Return [x, y] of the center of cell containing provided text 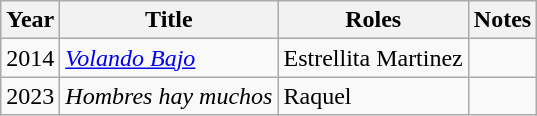
Hombres hay muchos [169, 96]
Year [30, 20]
Estrellita Martinez [373, 58]
Roles [373, 20]
Raquel [373, 96]
Title [169, 20]
2023 [30, 96]
Volando Bajo [169, 58]
2014 [30, 58]
Notes [502, 20]
